Detect which cell encompasses the target text, then output its (X, Y) center coordinate. 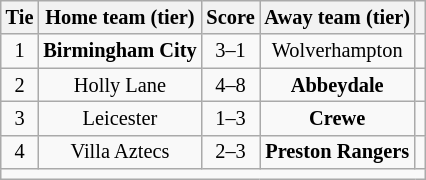
Birmingham City (120, 51)
1–3 (231, 118)
1 (20, 51)
Score (231, 17)
3–1 (231, 51)
Away team (tier) (338, 17)
Leicester (120, 118)
Holly Lane (120, 85)
4–8 (231, 85)
4 (20, 152)
Crewe (338, 118)
Preston Rangers (338, 152)
Home team (tier) (120, 17)
Villa Aztecs (120, 152)
Tie (20, 17)
2 (20, 85)
3 (20, 118)
Abbeydale (338, 85)
2–3 (231, 152)
Wolverhampton (338, 51)
